Return the [X, Y] coordinate for the center point of the cell that contains the specified text.  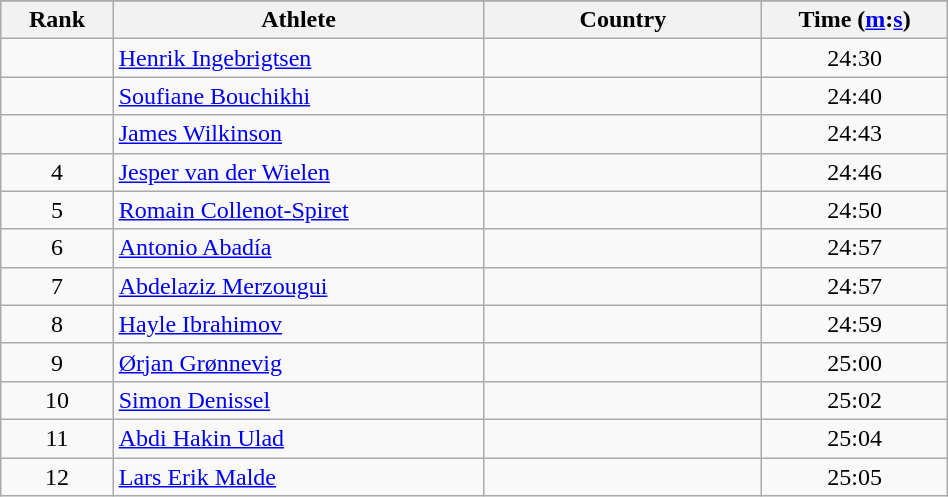
Jesper van der Wielen [298, 172]
Abdelaziz Merzougui [298, 286]
6 [57, 248]
Antonio Abadía [298, 248]
12 [57, 477]
Rank [57, 20]
25:02 [854, 400]
24:43 [854, 134]
Lars Erik Malde [298, 477]
Simon Denissel [298, 400]
Soufiane Bouchikhi [298, 96]
24:46 [854, 172]
24:50 [854, 210]
Athlete [298, 20]
24:59 [854, 324]
25:05 [854, 477]
Time (m:s) [854, 20]
5 [57, 210]
11 [57, 438]
James Wilkinson [298, 134]
9 [57, 362]
Country [623, 20]
Abdi Hakin Ulad [298, 438]
10 [57, 400]
24:30 [854, 58]
Henrik Ingebrigtsen [298, 58]
Romain Collenot-Spiret [298, 210]
25:00 [854, 362]
24:40 [854, 96]
7 [57, 286]
25:04 [854, 438]
Hayle Ibrahimov [298, 324]
4 [57, 172]
Ørjan Grønnevig [298, 362]
8 [57, 324]
